Output the (X, Y) coordinate of the center of the cell containing the given text.  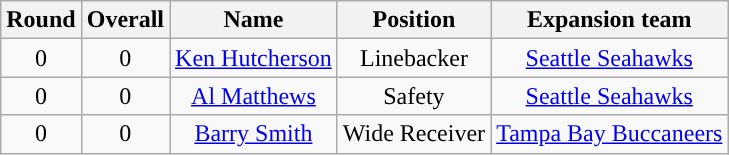
Wide Receiver (414, 134)
Al Matthews (254, 96)
Position (414, 20)
Name (254, 20)
Linebacker (414, 58)
Overall (125, 20)
Tampa Bay Buccaneers (610, 134)
Safety (414, 96)
Ken Hutcherson (254, 58)
Expansion team (610, 20)
Round (41, 20)
Barry Smith (254, 134)
